Extract the [x, y] coordinate from the center of the cell holding the provided text.  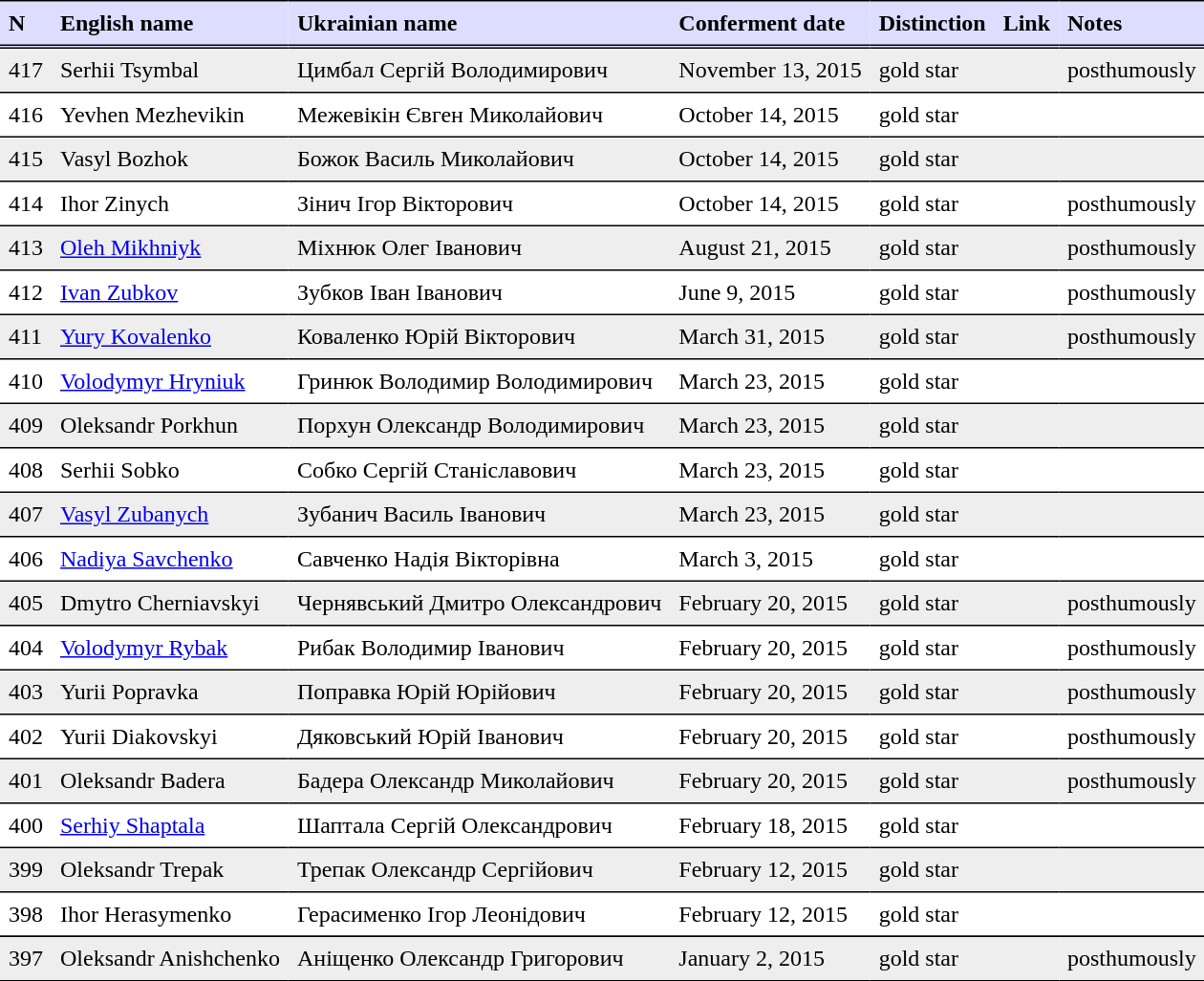
401 [26, 780]
Vasyl Zubanych [170, 514]
417 [26, 70]
405 [26, 603]
Oleksandr Badera [170, 780]
398 [26, 914]
397 [26, 958]
Volodymyr Hryniuk [170, 381]
February 18, 2015 [770, 825]
Oleksandr Trepak [170, 869]
Божок Василь Миколайович [480, 159]
402 [26, 736]
Serhii Tsymbal [170, 70]
Nadiya Savchenko [170, 559]
Conferment date [770, 24]
412 [26, 292]
English name [170, 24]
411 [26, 336]
Oleh Mikhniyk [170, 247]
Шаптала Сергій Олександрович [480, 825]
Ivan Zubkov [170, 292]
400 [26, 825]
Oleksandr Porkhun [170, 425]
Serhiy Shaptala [170, 825]
November 13, 2015 [770, 70]
Зубков Іван Іванович [480, 292]
Міхнюк Олег Іванович [480, 247]
413 [26, 247]
Чернявський Дмитро Олександрович [480, 603]
Oleksandr Anishchenko [170, 958]
399 [26, 869]
Собко Сергій Станіславович [480, 470]
Аніщенко Олександр Григорович [480, 958]
Зінич Ігор Вікторович [480, 203]
Дяковський Юрій Іванович [480, 736]
403 [26, 692]
Yurii Diakovskyi [170, 736]
Link [1026, 24]
Трепак Олександр Сергійович [480, 869]
Савченко Надія Вікторівна [480, 559]
Бадера Олександр Миколайович [480, 780]
Герасименко Ігор Леонідович [480, 914]
Volodymyr Rybak [170, 648]
Dmytro Cherniavskyi [170, 603]
Yury Kovalenko [170, 336]
January 2, 2015 [770, 958]
N [26, 24]
Зубанич Василь Іванович [480, 514]
416 [26, 115]
August 21, 2015 [770, 247]
407 [26, 514]
Рибак Володимир Іванович [480, 648]
Yurii Popravka [170, 692]
Serhii Sobko [170, 470]
Yevhen Mezhevikin [170, 115]
415 [26, 159]
410 [26, 381]
406 [26, 559]
Гринюк Володимир Володимирович [480, 381]
Цимбал Сергій Володимирович [480, 70]
March 31, 2015 [770, 336]
Межевікін Євген Миколайович [480, 115]
Порхун Олександр Володимирович [480, 425]
Коваленко Юрій Вікторович [480, 336]
Distinction [933, 24]
June 9, 2015 [770, 292]
408 [26, 470]
Поправка Юрій Юрійович [480, 692]
Ukrainian name [480, 24]
404 [26, 648]
Ihor Zinych [170, 203]
Ihor Herasymenko [170, 914]
409 [26, 425]
414 [26, 203]
Vasyl Bozhok [170, 159]
March 3, 2015 [770, 559]
